Return (X, Y) of the center of cell containing provided text 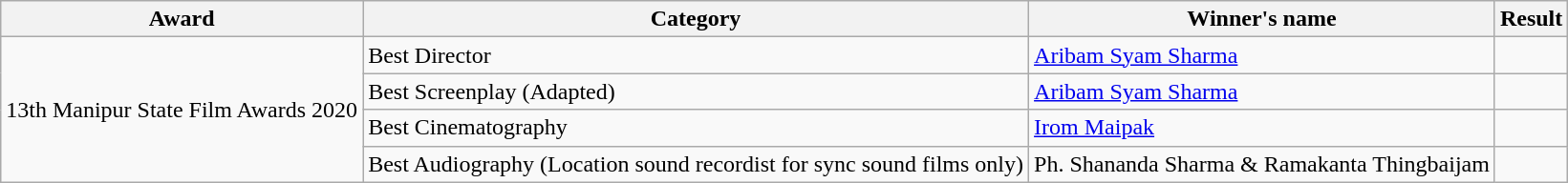
Best Audiography (Location sound recordist for sync sound films only) (696, 164)
Award (182, 19)
13th Manipur State Film Awards 2020 (182, 110)
Result (1531, 19)
Ph. Shananda Sharma & Ramakanta Thingbaijam (1262, 164)
Best Screenplay (Adapted) (696, 91)
Winner's name (1262, 19)
Best Cinematography (696, 128)
Category (696, 19)
Irom Maipak (1262, 128)
Best Director (696, 55)
